Output the (X, Y) coordinate of the center of the cell containing the given text.  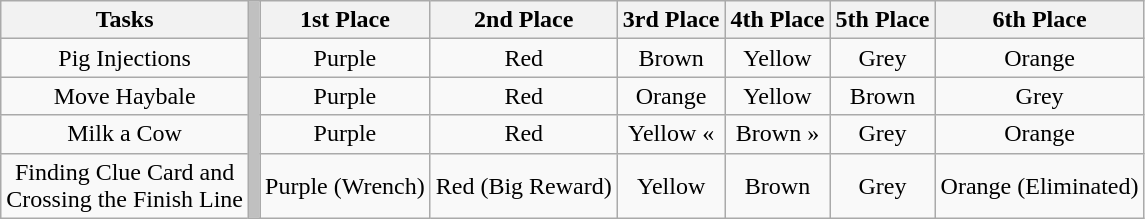
3rd Place (671, 20)
Orange (Eliminated) (1040, 186)
Milk a Cow (125, 134)
Red (Big Reward) (524, 186)
4th Place (778, 20)
Brown » (778, 134)
Move Haybale (125, 96)
Pig Injections (125, 58)
Tasks (125, 20)
Purple (Wrench) (346, 186)
Finding Clue Card and Crossing the Finish Line (125, 186)
1st Place (346, 20)
5th Place (882, 20)
Yellow « (671, 134)
6th Place (1040, 20)
2nd Place (524, 20)
